Return the [X, Y] coordinate for the center point of the cell that contains the specified text.  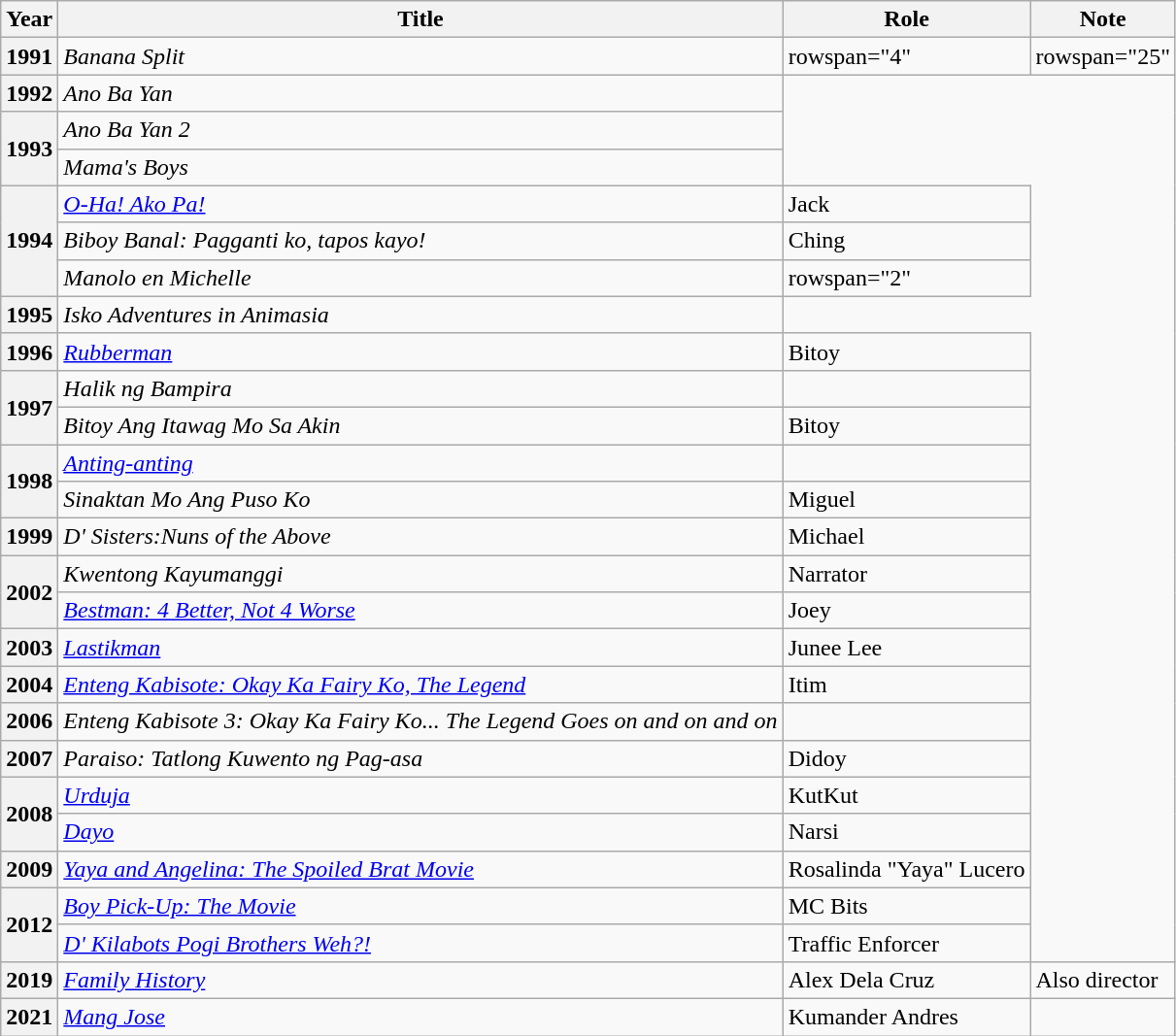
Ching [907, 241]
Didoy [907, 758]
Alex Dela Cruz [907, 980]
2004 [29, 685]
Jack [907, 204]
1991 [29, 56]
2019 [29, 980]
2009 [29, 869]
rowspan="4" [907, 56]
Halik ng Bampira [420, 388]
Banana Split [420, 56]
Boy Pick-Up: The Movie [420, 906]
2007 [29, 758]
Paraiso: Tatlong Kuwento ng Pag-asa [420, 758]
Sinaktan Mo Ang Puso Ko [420, 500]
Lastikman [420, 648]
1992 [29, 93]
Enteng Kabisote 3: Okay Ka Fairy Ko... The Legend Goes on and on and on [420, 721]
Role [907, 19]
Junee Lee [907, 648]
Traffic Enforcer [907, 943]
2012 [29, 924]
Ano Ba Yan [420, 93]
Miguel [907, 500]
rowspan="25" [1103, 56]
D' Sisters:Nuns of the Above [420, 537]
Bestman: 4 Better, Not 4 Worse [420, 611]
2006 [29, 721]
Note [1103, 19]
rowspan="2" [907, 278]
2003 [29, 648]
Joey [907, 611]
Narrator [907, 574]
Mama's Boys [420, 167]
Kumander Andres [907, 1017]
Rosalinda "Yaya" Lucero [907, 869]
1993 [29, 149]
2002 [29, 592]
Anting-anting [420, 463]
1995 [29, 315]
1997 [29, 407]
Rubberman [420, 351]
2008 [29, 814]
Narsi [907, 832]
1994 [29, 241]
Ano Ba Yan 2 [420, 130]
Kwentong Kayumanggi [420, 574]
Title [420, 19]
Yaya and Angelina: The Spoiled Brat Movie [420, 869]
O-Ha! Ako Pa! [420, 204]
Mang Jose [420, 1017]
Bitoy Ang Itawag Mo Sa Akin [420, 425]
Isko Adventures in Animasia [420, 315]
1996 [29, 351]
MC Bits [907, 906]
Itim [907, 685]
Dayo [420, 832]
KutKut [907, 795]
2021 [29, 1017]
1999 [29, 537]
D' Kilabots Pogi Brothers Weh?! [420, 943]
Year [29, 19]
Family History [420, 980]
Michael [907, 537]
Biboy Banal: Pagganti ko, tapos kayo! [420, 241]
Manolo en Michelle [420, 278]
Enteng Kabisote: Okay Ka Fairy Ko, The Legend [420, 685]
Also director [1103, 980]
Urduja [420, 795]
1998 [29, 482]
